Provide the (X, Y) coordinate of the cell's center where the given text is located.  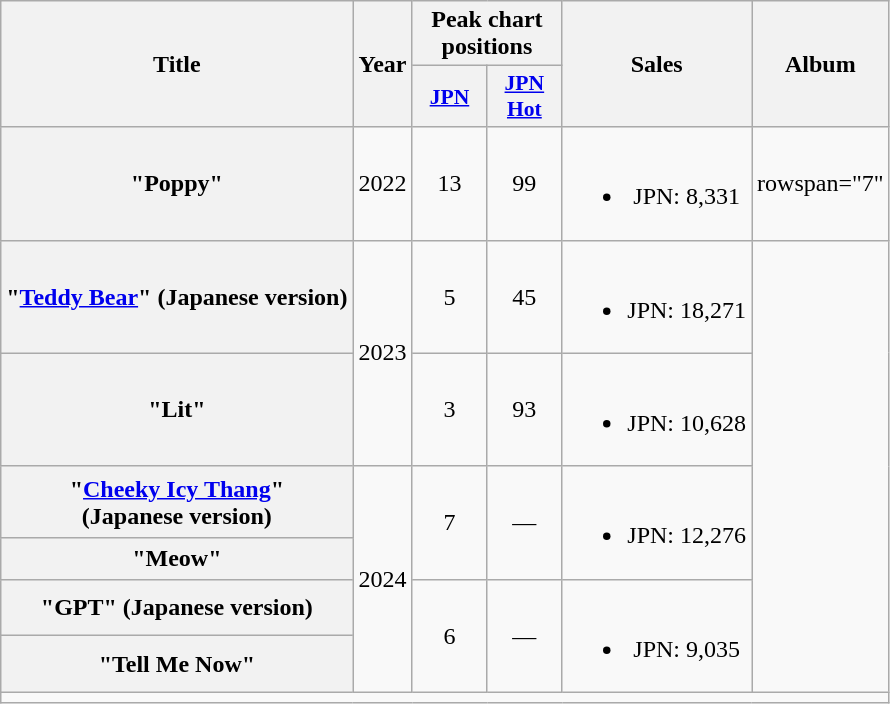
"Lit" (177, 410)
JPN: 8,331 (657, 184)
rowspan="7" (821, 184)
2022 (382, 184)
Peak chart positions (487, 34)
"Tell Me Now" (177, 664)
"Teddy Bear" (Japanese version) (177, 296)
7 (450, 522)
JPN: 18,271 (657, 296)
99 (524, 184)
6 (450, 636)
Year (382, 64)
45 (524, 296)
"Poppy" (177, 184)
2024 (382, 579)
"Cheeky Icy Thang"(Japanese version) (177, 502)
Title (177, 64)
Album (821, 64)
JPN (450, 96)
JPN: 10,628 (657, 410)
JPN: 12,276 (657, 522)
Sales (657, 64)
5 (450, 296)
JPN: 9,035 (657, 636)
"Meow" (177, 558)
JPNHot (524, 96)
13 (450, 184)
3 (450, 410)
93 (524, 410)
2023 (382, 353)
"GPT" (Japanese version) (177, 608)
